Output the [x, y] coordinate of the center of the cell containing the given text.  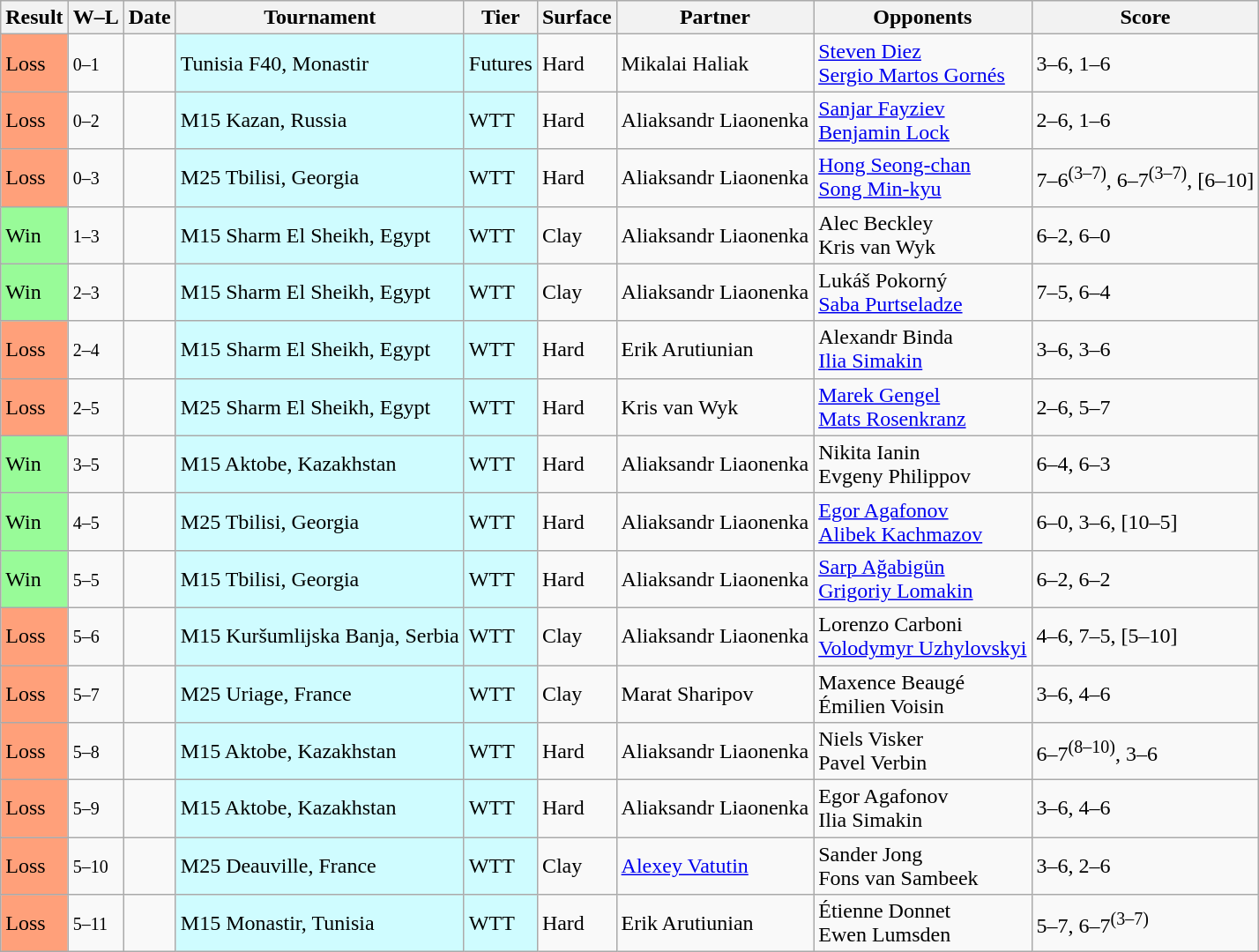
Futures [501, 63]
Nikita Ianin Evgeny Philippov [922, 464]
Date [150, 18]
6–0, 3–6, [10–5] [1145, 522]
Alexandr Binda Ilia Simakin [922, 349]
6–2, 6–2 [1145, 578]
2–6, 1–6 [1145, 120]
Steven Diez Sergio Martos Gornés [922, 63]
3–6, 3–6 [1145, 349]
M25 Uriage, France [319, 693]
Opponents [922, 18]
5–7, 6–7(3–7) [1145, 924]
Lorenzo Carboni Volodymyr Uzhylovskyi [922, 636]
Sanjar Fayziev Benjamin Lock [922, 120]
Kris van Wyk [715, 407]
Result [34, 18]
Tier [501, 18]
5–8 [95, 751]
5–5 [95, 578]
Tournament [319, 18]
Alexey Vatutin [715, 866]
0–3 [95, 178]
Tunisia F40, Monastir [319, 63]
M15 Tbilisi, Georgia [319, 578]
0–1 [95, 63]
2–6, 5–7 [1145, 407]
0–2 [95, 120]
3–6, 1–6 [1145, 63]
7–5, 6–4 [1145, 293]
2–5 [95, 407]
6–4, 6–3 [1145, 464]
Maxence Beaugé Émilien Voisin [922, 693]
5–6 [95, 636]
5–9 [95, 809]
Alec Beckley Kris van Wyk [922, 234]
Surface [577, 18]
Marat Sharipov [715, 693]
Lukáš Pokorný Saba Purtseladze [922, 293]
5–11 [95, 924]
3–5 [95, 464]
5–7 [95, 693]
M25 Deauville, France [319, 866]
2–4 [95, 349]
4–5 [95, 522]
Marek Gengel Mats Rosenkranz [922, 407]
M15 Kazan, Russia [319, 120]
6–2, 6–0 [1145, 234]
5–10 [95, 866]
2–3 [95, 293]
Niels Visker Pavel Verbin [922, 751]
Étienne Donnet Ewen Lumsden [922, 924]
1–3 [95, 234]
Sander Jong Fons van Sambeek [922, 866]
Egor Agafonov Alibek Kachmazov [922, 522]
M15 Kuršumlijska Banja, Serbia [319, 636]
7–6(3–7), 6–7(3–7), [6–10] [1145, 178]
4–6, 7–5, [5–10] [1145, 636]
3–6, 2–6 [1145, 866]
M25 Sharm El Sheikh, Egypt [319, 407]
Egor Agafonov Ilia Simakin [922, 809]
M15 Monastir, Tunisia [319, 924]
Hong Seong-chan Song Min-kyu [922, 178]
W–L [95, 18]
Partner [715, 18]
Sarp Ağabigün Grigoriy Lomakin [922, 578]
Mikalai Haliak [715, 63]
Score [1145, 18]
6–7(8–10), 3–6 [1145, 751]
